Find where the given text appears and provide that cell's center as [x, y] coordinate. 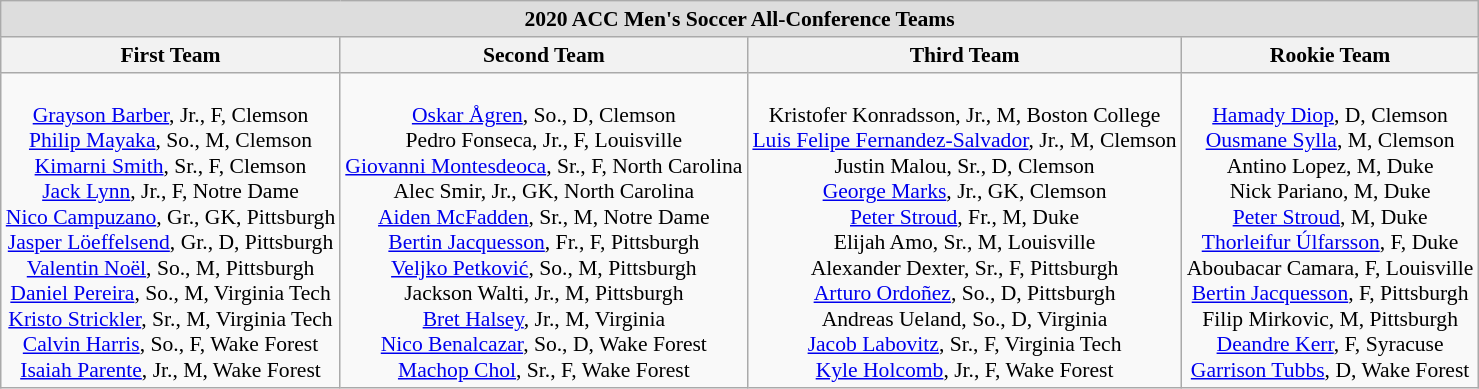
2020 ACC Men's Soccer All-Conference Teams [740, 19]
Rookie Team [1330, 55]
Third Team [964, 55]
Second Team [544, 55]
First Team [171, 55]
